Return (X, Y) of the center of cell containing provided text 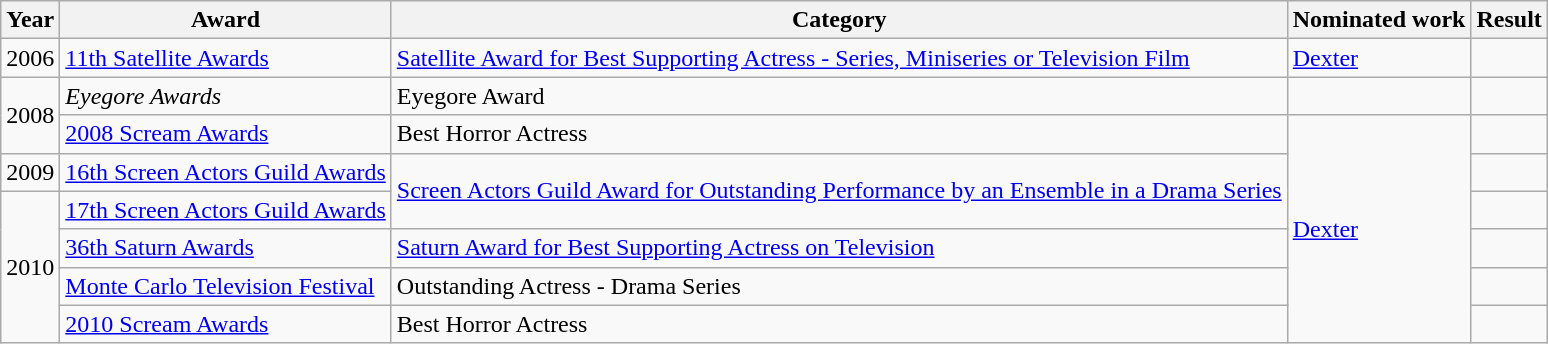
16th Screen Actors Guild Awards (226, 172)
Result (1509, 20)
Eyegore Award (839, 96)
Outstanding Actress - Drama Series (839, 286)
Category (839, 20)
2010 (30, 267)
2010 Scream Awards (226, 324)
2009 (30, 172)
Nominated work (1379, 20)
Screen Actors Guild Award for Outstanding Performance by an Ensemble in a Drama Series (839, 191)
Monte Carlo Television Festival (226, 286)
11th Satellite Awards (226, 58)
2008 (30, 115)
Eyegore Awards (226, 96)
36th Saturn Awards (226, 248)
2008 Scream Awards (226, 134)
Award (226, 20)
Year (30, 20)
Satellite Award for Best Supporting Actress - Series, Miniseries or Television Film (839, 58)
Saturn Award for Best Supporting Actress on Television (839, 248)
2006 (30, 58)
17th Screen Actors Guild Awards (226, 210)
